Output the [x, y] coordinate of the center of the cell containing the given text.  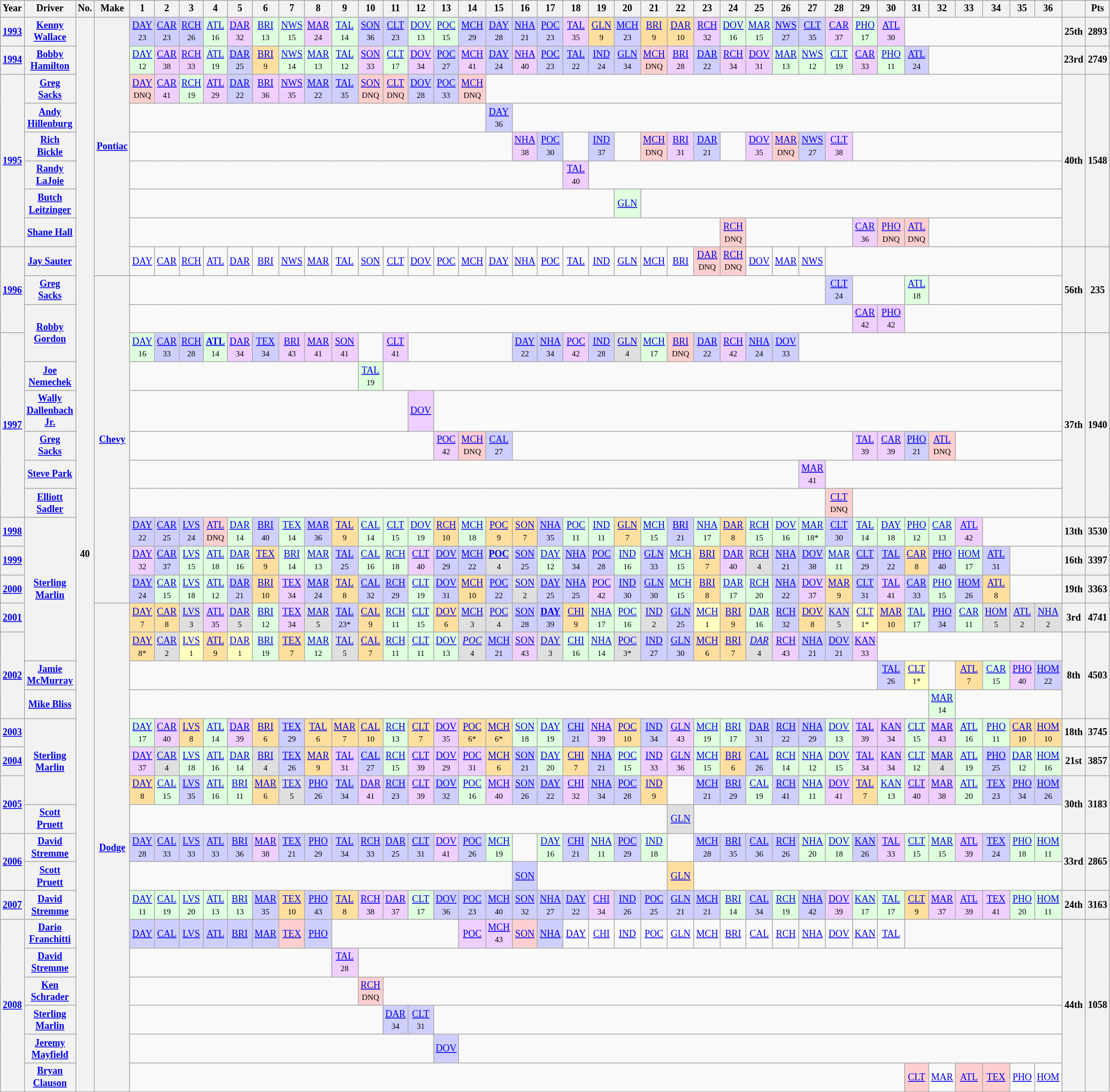
PHODNQ [891, 233]
CLT11 [421, 647]
DAY19 [550, 733]
3397 [1098, 561]
40th [1074, 161]
BRI40 [265, 532]
IND16 [627, 561]
DOV39 [839, 905]
TEX24 [996, 847]
TAL40 [576, 175]
3857 [1098, 761]
BRI28 [680, 60]
9 [345, 9]
KAN [865, 934]
15 [499, 9]
Dodge [112, 847]
ATL12 [215, 589]
SON41 [345, 347]
DAY3 [550, 647]
3530 [1098, 532]
TAL19 [370, 376]
DAR39 [240, 733]
GLN9 [601, 32]
LVS20 [192, 905]
Rich Bickle [50, 147]
3163 [1098, 905]
NHA22 [786, 589]
SON18 [525, 733]
ATL9 [215, 647]
RCH38 [370, 905]
Bryan Clauson [50, 1078]
PHO42 [891, 319]
BRI8 [707, 589]
DAY32 [142, 561]
28 [839, 9]
ATL35 [215, 618]
MAR18* [813, 532]
Pontiac [112, 147]
2002 [13, 675]
DAYDNQ [142, 89]
CAL14 [370, 532]
DAY18 [891, 532]
MCH43 [499, 934]
CAL7 [370, 647]
4503 [1098, 675]
IND34 [654, 733]
13th [1074, 532]
CAL16 [370, 561]
19 [601, 9]
HOM [1048, 1078]
6 [265, 9]
DAY23 [142, 32]
PHO15 [942, 589]
POC30 [550, 147]
16th [1074, 561]
TAL31 [345, 761]
2003 [13, 733]
MCH23 [627, 32]
DOV15 [839, 761]
TEX7 [292, 647]
4 [215, 9]
POC3* [627, 647]
CAR13 [942, 532]
LVS33 [192, 847]
TEX41 [996, 905]
TEX26 [292, 761]
IND18 [654, 847]
TEX10 [292, 905]
Ken Schrader [50, 991]
Pts [1098, 9]
TAL7 [865, 790]
DAY8* [142, 647]
2007 [13, 905]
CAR4 [167, 761]
PHO43 [318, 905]
IND9 [654, 790]
CHI34 [601, 905]
1994 [13, 60]
CAR [167, 261]
NHA42 [813, 905]
IND11 [601, 532]
Steve Park [50, 475]
LVS8 [192, 733]
Shane Hall [50, 233]
30th [1074, 805]
DAY39 [550, 618]
Bobby Hamilton [50, 60]
Jamie McMurray [50, 675]
DAR37 [396, 905]
DAY8 [142, 790]
235 [1098, 290]
Elliott Sadler [50, 503]
16 [525, 9]
DOV33 [786, 347]
DOV18 [839, 847]
27 [813, 9]
20 [627, 9]
NHA14 [601, 647]
BRI17 [733, 733]
Robby Gordon [50, 333]
RCH13 [396, 733]
2008 [13, 1005]
12 [421, 9]
TAL9 [345, 532]
ATL33 [215, 847]
LVS3 [192, 618]
CAR40 [167, 733]
MCH28 [707, 847]
DOV21 [839, 647]
DARDNQ [707, 261]
KAN33 [865, 647]
CHI9 [576, 618]
PHO26 [318, 790]
NHA20 [813, 847]
34 [996, 9]
ATL30 [891, 32]
IND30 [627, 589]
BRI35 [733, 847]
CAL34 [759, 905]
NWS12 [813, 60]
1998 [13, 532]
PHO18 [1022, 847]
5 [240, 9]
Chevy [112, 440]
33rd [1074, 861]
HOM5 [996, 618]
CLT38 [839, 147]
ATL8 [996, 589]
BRI43 [292, 347]
TEX23 [996, 790]
CAR23 [167, 32]
DOV8 [813, 618]
RCH4 [759, 561]
IND37 [601, 147]
MAR14 [942, 704]
TAL12 [345, 60]
NHA25 [576, 589]
GLN34 [627, 60]
KAN26 [865, 847]
HOM10 [1048, 733]
NWS15 [292, 32]
IND28 [601, 347]
8 [318, 9]
CAL32 [370, 589]
18th [1074, 733]
RCH10 [446, 532]
SON21 [525, 761]
TAL23* [345, 618]
BRI12 [265, 618]
CAL36 [759, 847]
DAR40 [733, 561]
MCH18 [472, 532]
TEX29 [292, 733]
CAR2 [167, 647]
POC11 [576, 532]
ATL7 [969, 675]
GLN4 [627, 347]
POC27 [446, 60]
NWS35 [292, 89]
22 [680, 9]
CLT30 [839, 532]
BRI29 [733, 790]
MAR12 [318, 647]
PHO25 [996, 761]
33 [969, 9]
DAY11 [142, 905]
CAL10 [370, 733]
MARDNQ [786, 147]
8th [1074, 675]
DAR17 [733, 589]
CLT9 [917, 905]
Wally Dallenbach Jr. [50, 411]
PHO12 [917, 532]
GLN25 [680, 618]
CAL26 [759, 761]
DOV38 [813, 561]
2 [167, 9]
BRI10 [265, 589]
DAR41 [370, 790]
DOV37 [813, 589]
ATL42 [969, 532]
1993 [13, 32]
3745 [1098, 733]
BRI11 [240, 790]
ATL29 [215, 89]
40 [85, 554]
TAL28 [345, 963]
POC26 [472, 847]
Andy Hillenburg [50, 118]
RCH43 [786, 647]
NHA40 [525, 60]
PHO17 [865, 32]
TAL26 [891, 675]
Randy LaJoie [50, 175]
DOV6 [446, 618]
POC22 [499, 589]
36 [1048, 9]
GLN36 [680, 761]
GLN7 [627, 532]
RCH29 [396, 589]
MAR36 [318, 532]
BRI4 [265, 761]
31 [917, 9]
CAL33 [167, 847]
NHA2 [1048, 618]
RCH18 [396, 561]
Kenny Wallace [50, 32]
NHA35 [550, 532]
TAL6 [318, 733]
Jay Sauter [50, 261]
RCH22 [786, 733]
56th [1074, 290]
POC10 [627, 733]
1999 [13, 561]
MAR7 [345, 733]
CAR41 [167, 89]
CLT7 [421, 733]
SON28 [525, 618]
MCH6* [499, 733]
BRIDNQ [680, 347]
MAR35 [265, 905]
DAY36 [499, 118]
MAR10 [891, 618]
2004 [13, 761]
BRI21 [680, 532]
IND24 [601, 60]
21 [654, 9]
PHO29 [318, 847]
25 [759, 9]
POC31 [472, 761]
CLT12 [917, 761]
SON36 [370, 32]
10 [370, 9]
1548 [1098, 161]
SON26 [525, 790]
NHA27 [550, 905]
SON32 [525, 905]
DAR5 [240, 618]
2749 [1098, 60]
DOV34 [421, 60]
2893 [1098, 32]
GLN33 [654, 561]
DOV28 [421, 89]
23 [707, 9]
CAR36 [865, 233]
BRI31 [680, 147]
18 [576, 9]
DAR31 [759, 733]
DAR32 [240, 32]
CAL9 [370, 618]
NHA38 [525, 147]
RCH23 [396, 790]
DAR12 [1022, 761]
MAR4 [942, 761]
POC29 [627, 847]
MAR5 [318, 618]
RCH42 [733, 347]
TEX14 [292, 532]
DAY7 [142, 618]
17 [550, 9]
TEX21 [292, 847]
MCH1 [707, 618]
HOM17 [969, 561]
23rd [1074, 60]
IND2 [654, 618]
MCH29 [472, 32]
CAR39 [891, 446]
POC33 [446, 89]
3363 [1098, 589]
IND27 [654, 647]
1997 [13, 425]
RCH28 [192, 347]
24th [1074, 905]
LVS15 [192, 561]
DAR [240, 261]
14 [472, 9]
LVS [192, 934]
MAR11 [839, 561]
29 [865, 9]
1940 [1098, 425]
POC6* [472, 733]
MCH10 [472, 589]
24 [733, 9]
1995 [13, 161]
NHA39 [601, 733]
NWS14 [292, 60]
MAR37 [942, 905]
DAR8 [733, 532]
Jeremy Mayfield [50, 1049]
2005 [13, 805]
DOV32 [446, 790]
MAR22 [318, 89]
CAR42 [865, 319]
26 [786, 9]
19th [1074, 589]
CLT29 [865, 561]
CLT41 [396, 347]
LVS1 [192, 647]
POC25 [654, 905]
TAL5 [345, 647]
DAY17 [142, 733]
ATL31 [996, 561]
Make [112, 9]
SON43 [525, 647]
DAY25 [550, 589]
RCH20 [759, 589]
11 [396, 9]
NHA29 [813, 733]
ATL2 [1022, 618]
LVS24 [192, 532]
NHA24 [759, 347]
RCH34 [733, 60]
KAN5 [839, 618]
CLT24 [839, 290]
DAR4 [759, 647]
TAL41 [891, 589]
TAL25 [345, 561]
3183 [1098, 805]
RCH14 [786, 761]
MCH41 [472, 60]
TEX5 [292, 790]
2000 [13, 589]
CHI16 [576, 647]
2865 [1098, 861]
3 [192, 9]
SONDNQ [370, 89]
CHI7 [576, 761]
SON2 [525, 589]
35 [1022, 9]
GLN21 [680, 905]
KAN17 [865, 905]
CAR11 [969, 618]
13 [446, 9]
TEX9 [265, 561]
DOV36 [446, 905]
No. [85, 9]
RCH41 [786, 790]
1058 [1098, 1005]
MAR6 [265, 790]
IND26 [627, 905]
32 [942, 9]
MAR43 [942, 733]
CHI [601, 934]
TAL33 [891, 847]
SON25 [525, 561]
30 [891, 9]
SON7 [525, 532]
CAR38 [167, 60]
CLT23 [396, 32]
CLT35 [813, 32]
CAL15 [167, 790]
LVS35 [192, 790]
MCH3 [472, 618]
ATL20 [969, 790]
HOM16 [1048, 761]
DAY37 [142, 761]
Mike Bliss [50, 704]
PHO20 [1022, 905]
KAN13 [891, 790]
Year [13, 9]
2006 [13, 861]
DAR1 [240, 647]
3rd [1074, 618]
MCH22 [472, 561]
CHI32 [576, 790]
CAR10 [1022, 733]
SON33 [370, 60]
NHA12 [813, 761]
1 [142, 9]
CAR25 [167, 532]
ATL13 [215, 905]
POC9 [499, 532]
4741 [1098, 618]
BRI19 [265, 647]
Dario Franchitti [50, 934]
44th [1074, 1005]
IND33 [654, 761]
DOV19 [421, 532]
PHO21 [917, 446]
MCH17 [654, 347]
DAY20 [550, 761]
21st [1074, 761]
DAR10 [680, 32]
25th [1074, 32]
Driver [50, 9]
HOM22 [1048, 675]
Butch Leitzinger [50, 204]
2001 [13, 618]
ATL24 [917, 60]
Joe Nemechek [50, 376]
37th [1074, 425]
7 [292, 9]
GLN43 [680, 733]
1996 [13, 290]
